Detect which cell encompasses the target text, then output its (X, Y) center coordinate. 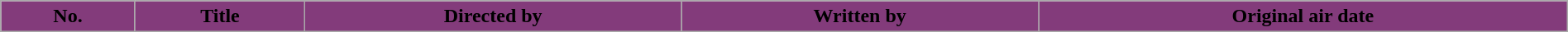
No. (68, 16)
Written by (860, 16)
Directed by (493, 16)
Title (220, 16)
Original air date (1303, 16)
